Determine the (x, y) coordinate at the center of the cell enclosing the given text.  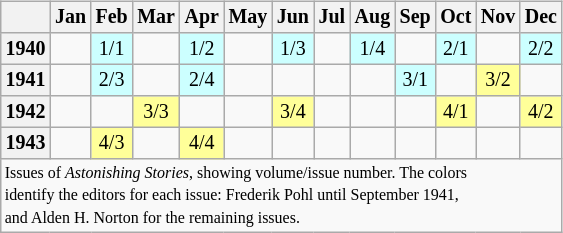
3/3 (156, 112)
2/2 (541, 48)
Apr (202, 18)
Jun (293, 18)
1940 (26, 48)
1/2 (202, 48)
1943 (26, 144)
Jan (70, 18)
Jul (332, 18)
Aug (372, 18)
2/1 (456, 48)
Sep (416, 18)
Mar (156, 18)
2/4 (202, 80)
Feb (112, 18)
4/4 (202, 144)
4/2 (541, 112)
May (248, 18)
4/1 (456, 112)
1/3 (293, 48)
3/4 (293, 112)
1/1 (112, 48)
4/3 (112, 144)
1942 (26, 112)
2/3 (112, 80)
Nov (498, 18)
1941 (26, 80)
Oct (456, 18)
3/1 (416, 80)
3/2 (498, 80)
1/4 (372, 48)
Dec (541, 18)
